Determine the [X, Y] coordinate at the center of the cell enclosing the given text.  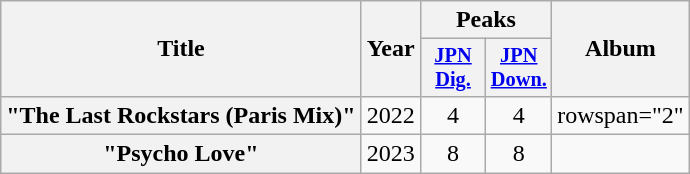
Year [390, 49]
"Psycho Love" [181, 154]
2023 [390, 154]
2022 [390, 115]
rowspan="2" [621, 115]
Album [621, 49]
Title [181, 49]
JPNDown. [519, 68]
JPNDig. [453, 68]
"The Last Rockstars (Paris Mix)" [181, 115]
Peaks [486, 20]
